Determine the [X, Y] coordinate at the center of the cell enclosing the given text.  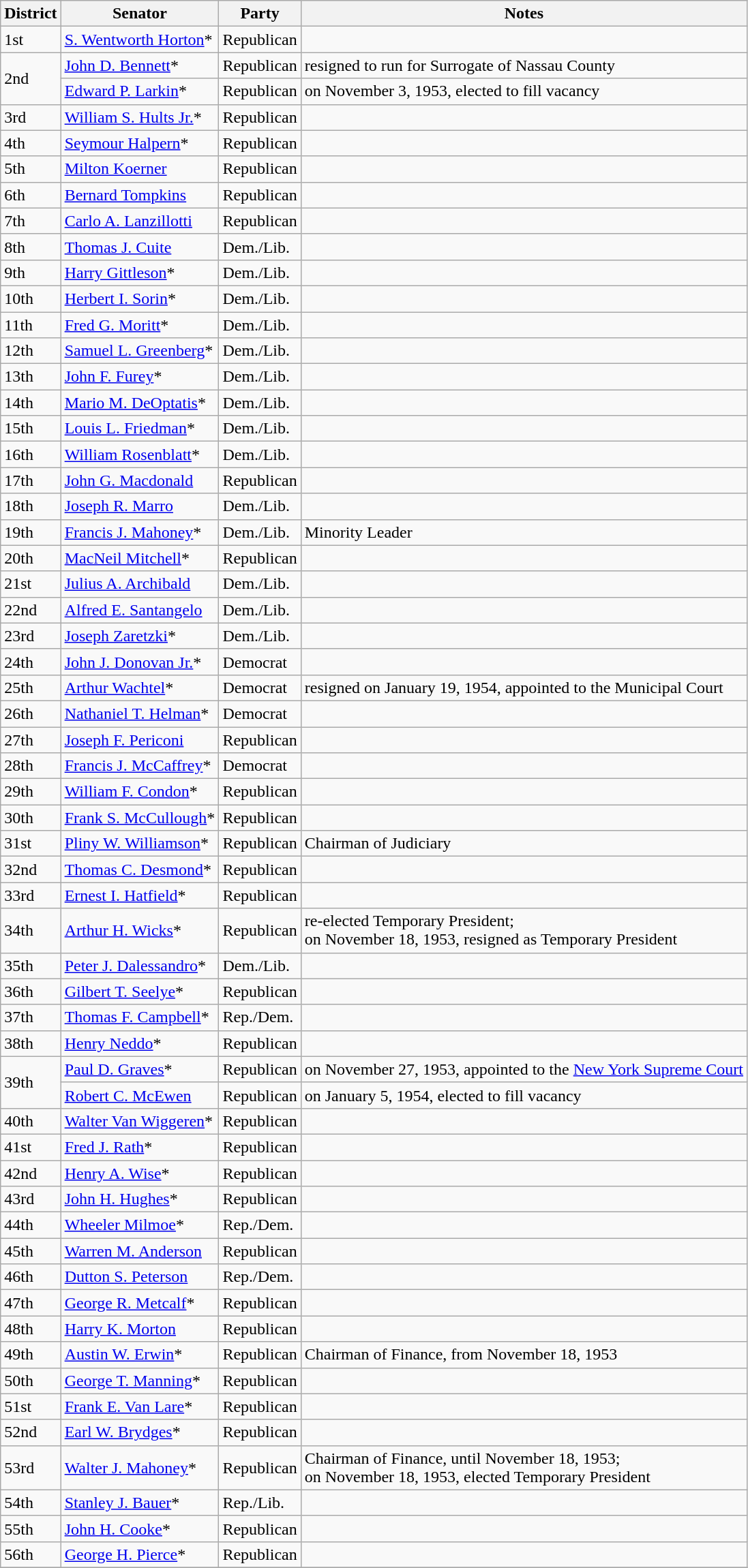
Austin W. Erwin* [140, 1355]
6th [31, 195]
Walter J. Mahoney* [140, 1468]
Harry K. Morton [140, 1329]
42nd [31, 1173]
District [31, 14]
29th [31, 792]
Wheeler Milmoe* [140, 1225]
John F. Furey* [140, 377]
Joseph R. Marro [140, 506]
44th [31, 1225]
Edward P. Larkin* [140, 91]
10th [31, 298]
4th [31, 143]
54th [31, 1503]
Milton Koerner [140, 169]
Minority Leader [524, 532]
John J. Donovan Jr.* [140, 662]
47th [31, 1303]
Mario M. DeOptatis* [140, 403]
Nathaniel T. Helman* [140, 713]
Carlo A. Lanzillotti [140, 221]
Robert C. McEwen [140, 1095]
Julius A. Archibald [140, 584]
George R. Metcalf* [140, 1303]
28th [31, 766]
Chairman of Finance, from November 18, 1953 [524, 1355]
22nd [31, 610]
17th [31, 480]
Frank E. Van Lare* [140, 1406]
51st [31, 1406]
12th [31, 351]
John G. Macdonald [140, 480]
55th [31, 1528]
William F. Condon* [140, 792]
George H. Pierce* [140, 1554]
49th [31, 1355]
18th [31, 506]
13th [31, 377]
40th [31, 1121]
resigned on January 19, 1954, appointed to the Municipal Court [524, 688]
38th [31, 1043]
George T. Manning* [140, 1381]
35th [31, 966]
Ernest I. Hatfield* [140, 895]
30th [31, 818]
9th [31, 273]
25th [31, 688]
39th [31, 1082]
on November 27, 1953, appointed to the New York Supreme Court [524, 1069]
Gilbert T. Seelye* [140, 991]
Thomas J. Cuite [140, 247]
3rd [31, 117]
16th [31, 455]
20th [31, 558]
John D. Bennett* [140, 65]
Party [260, 14]
1st [31, 40]
Arthur Wachtel* [140, 688]
Stanley J. Bauer* [140, 1503]
Samuel L. Greenberg* [140, 351]
Henry Neddo* [140, 1043]
56th [31, 1554]
32nd [31, 870]
on November 3, 1953, elected to fill vacancy [524, 91]
Paul D. Graves* [140, 1069]
Alfred E. Santangelo [140, 610]
William S. Hults Jr.* [140, 117]
46th [31, 1277]
5th [31, 169]
Harry Gittleson* [140, 273]
14th [31, 403]
43rd [31, 1199]
Francis J. Mahoney* [140, 532]
Bernard Tompkins [140, 195]
Joseph Zaretzki* [140, 636]
Dutton S. Peterson [140, 1277]
Thomas F. Campbell* [140, 1017]
Earl W. Brydges* [140, 1432]
Thomas C. Desmond* [140, 870]
52nd [31, 1432]
Francis J. McCaffrey* [140, 766]
36th [31, 991]
27th [31, 739]
John H. Hughes* [140, 1199]
26th [31, 713]
Walter Van Wiggeren* [140, 1121]
Seymour Halpern* [140, 143]
Notes [524, 14]
re-elected Temporary President; on November 18, 1953, resigned as Temporary President [524, 931]
Chairman of Judiciary [524, 844]
31st [31, 844]
resigned to run for Surrogate of Nassau County [524, 65]
7th [31, 221]
MacNeil Mitchell* [140, 558]
Frank S. McCullough* [140, 818]
15th [31, 429]
53rd [31, 1468]
John H. Cooke* [140, 1528]
37th [31, 1017]
Henry A. Wise* [140, 1173]
Chairman of Finance, until November 18, 1953; on November 18, 1953, elected Temporary President [524, 1468]
11th [31, 325]
50th [31, 1381]
Pliny W. Williamson* [140, 844]
2nd [31, 78]
33rd [31, 895]
41st [31, 1147]
William Rosenblatt* [140, 455]
21st [31, 584]
S. Wentworth Horton* [140, 40]
Rep./Lib. [260, 1503]
Herbert I. Sorin* [140, 298]
24th [31, 662]
Fred G. Moritt* [140, 325]
48th [31, 1329]
Joseph F. Periconi [140, 739]
23rd [31, 636]
on January 5, 1954, elected to fill vacancy [524, 1095]
8th [31, 247]
Arthur H. Wicks* [140, 931]
Fred J. Rath* [140, 1147]
Peter J. Dalessandro* [140, 966]
Warren M. Anderson [140, 1251]
34th [31, 931]
Louis L. Friedman* [140, 429]
Senator [140, 14]
19th [31, 532]
45th [31, 1251]
